Find where the given text appears and provide that cell's center as [X, Y] coordinate. 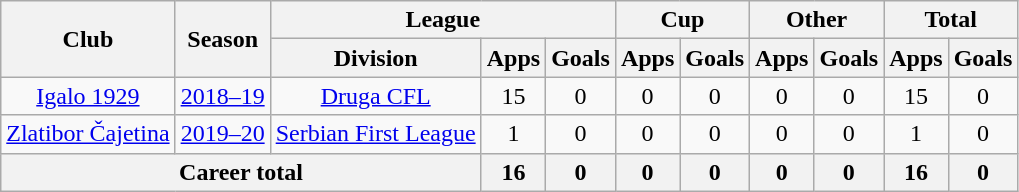
Total [951, 20]
Other [817, 20]
Division [376, 58]
Druga CFL [376, 96]
Season [222, 39]
Zlatibor Čajetina [88, 134]
2018–19 [222, 96]
Club [88, 39]
Career total [241, 172]
Igalo 1929 [88, 96]
Cup [682, 20]
Serbian First League [376, 134]
2019–20 [222, 134]
League [442, 20]
